Return (x, y) of the center of cell containing provided text 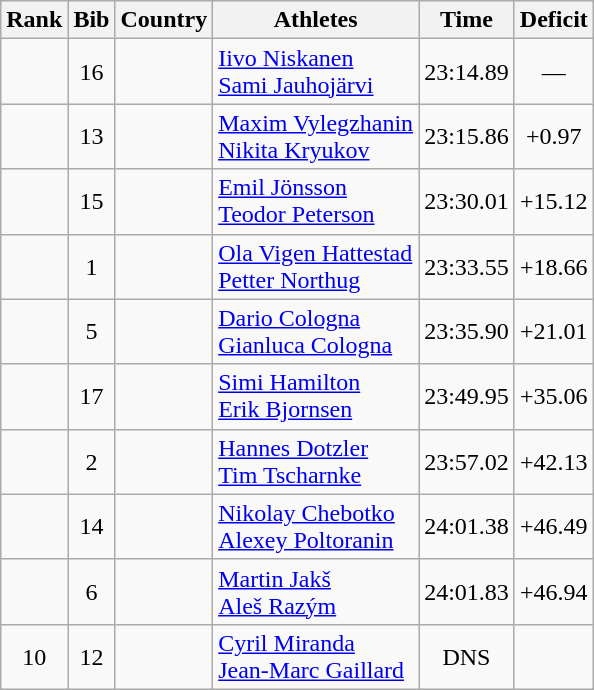
+15.12 (554, 202)
Nikolay ChebotkoAlexey Poltoranin (316, 526)
23:35.90 (467, 332)
2 (92, 462)
15 (92, 202)
Dario ColognaGianluca Cologna (316, 332)
14 (92, 526)
Martin JakšAleš Razým (316, 592)
Ola Vigen HattestadPetter Northug (316, 266)
+42.13 (554, 462)
+35.06 (554, 396)
13 (92, 136)
Athletes (316, 20)
23:14.89 (467, 72)
23:33.55 (467, 266)
Maxim VylegzhaninNikita Kryukov (316, 136)
17 (92, 396)
DNS (467, 656)
Rank (34, 20)
Country (164, 20)
10 (34, 656)
+21.01 (554, 332)
Hannes DotzlerTim Tscharnke (316, 462)
+18.66 (554, 266)
Time (467, 20)
Cyril MirandaJean-Marc Gaillard (316, 656)
6 (92, 592)
5 (92, 332)
Emil JönssonTeodor Peterson (316, 202)
12 (92, 656)
— (554, 72)
1 (92, 266)
24:01.83 (467, 592)
Deficit (554, 20)
16 (92, 72)
24:01.38 (467, 526)
Iivo NiskanenSami Jauhojärvi (316, 72)
+46.94 (554, 592)
+46.49 (554, 526)
+0.97 (554, 136)
23:30.01 (467, 202)
Simi HamiltonErik Bjornsen (316, 396)
Bib (92, 20)
23:49.95 (467, 396)
23:57.02 (467, 462)
23:15.86 (467, 136)
